Provide the (X, Y) coordinate of the cell's center where the given text is located.  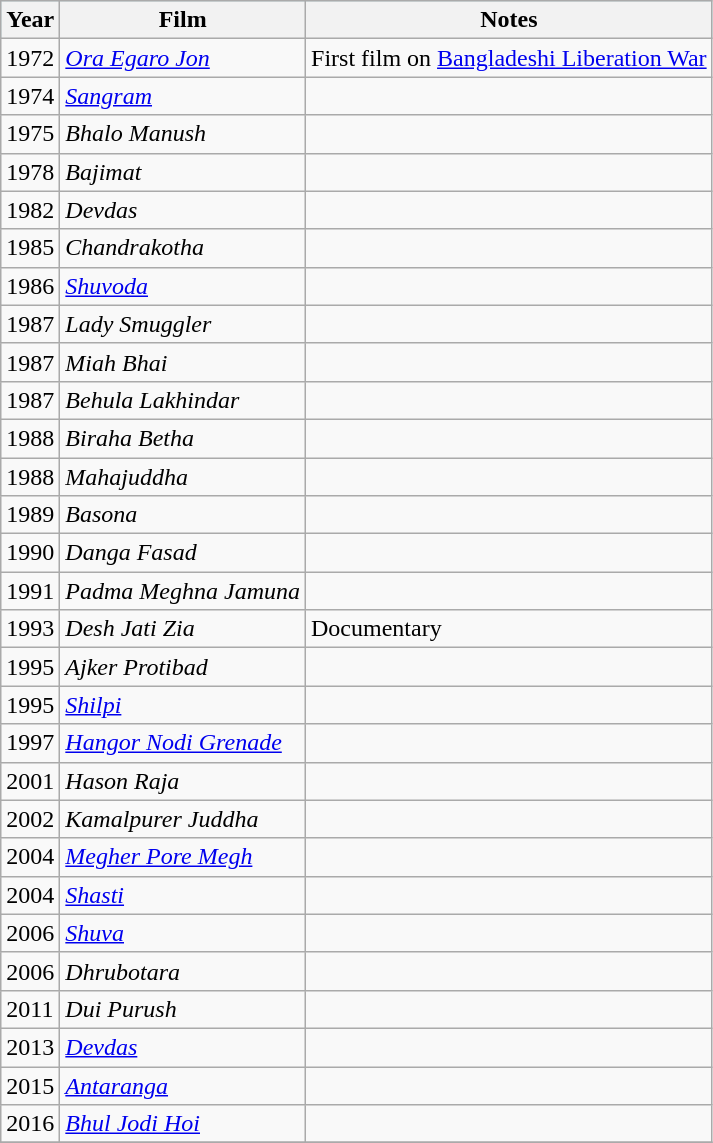
2001 (30, 781)
1997 (30, 743)
2011 (30, 1009)
Mahajuddha (183, 477)
Bajimat (183, 172)
Film (183, 20)
Shuvoda (183, 286)
Kamalpurer Juddha (183, 819)
Biraha Betha (183, 438)
Behula Lakhindar (183, 400)
Shuva (183, 933)
Notes (510, 20)
2013 (30, 1047)
Dhrubotara (183, 971)
1993 (30, 629)
First film on Bangladeshi Liberation War (510, 58)
Hangor Nodi Grenade (183, 743)
1989 (30, 515)
1975 (30, 134)
Ora Egaro Jon (183, 58)
Basona (183, 515)
Bhul Jodi Hoi (183, 1124)
2002 (30, 819)
2015 (30, 1085)
Miah Bhai (183, 362)
Documentary (510, 629)
1974 (30, 96)
Ajker Protibad (183, 667)
Sangram (183, 96)
1978 (30, 172)
Megher Pore Megh (183, 857)
Shilpi (183, 705)
Dui Purush (183, 1009)
Antaranga (183, 1085)
Desh Jati Zia (183, 629)
1990 (30, 553)
1982 (30, 210)
Chandrakotha (183, 248)
Hason Raja (183, 781)
1986 (30, 286)
1972 (30, 58)
Shasti (183, 895)
Year (30, 20)
Danga Fasad (183, 553)
1985 (30, 248)
Lady Smuggler (183, 324)
Padma Meghna Jamuna (183, 591)
Bhalo Manush (183, 134)
1991 (30, 591)
2016 (30, 1124)
